Identify which cell holds the provided text, then report its (x, y) central coordinate. 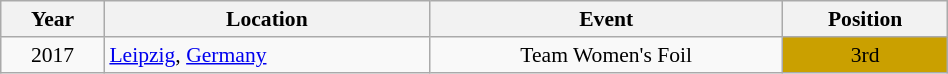
3rd (865, 55)
2017 (53, 55)
Team Women's Foil (606, 55)
Year (53, 19)
Leipzig, Germany (266, 55)
Location (266, 19)
Position (865, 19)
Event (606, 19)
